Determine the [x, y] coordinate at the center of the cell enclosing the given text.  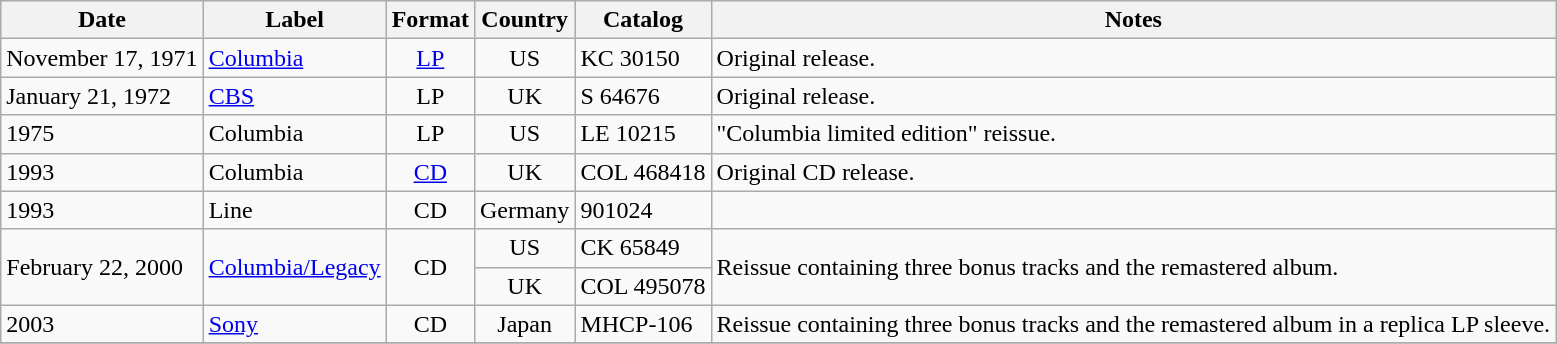
November 17, 1971 [102, 58]
Columbia/Legacy [294, 267]
Japan [524, 324]
901024 [643, 210]
Reissue containing three bonus tracks and the remastered album in a replica LP sleeve. [1134, 324]
COL 495078 [643, 286]
January 21, 1972 [102, 96]
Country [524, 20]
COL 468418 [643, 172]
Germany [524, 210]
CK 65849 [643, 248]
Label [294, 20]
MHCP-106 [643, 324]
Line [294, 210]
CBS [294, 96]
Date [102, 20]
Notes [1134, 20]
"Columbia limited edition" reissue. [1134, 134]
S 64676 [643, 96]
Reissue containing three bonus tracks and the remastered album. [1134, 267]
Sony [294, 324]
Original CD release. [1134, 172]
LE 10215 [643, 134]
February 22, 2000 [102, 267]
1975 [102, 134]
Catalog [643, 20]
KC 30150 [643, 58]
Format [430, 20]
2003 [102, 324]
